Find where the given text appears and provide that cell's center as (X, Y) coordinate. 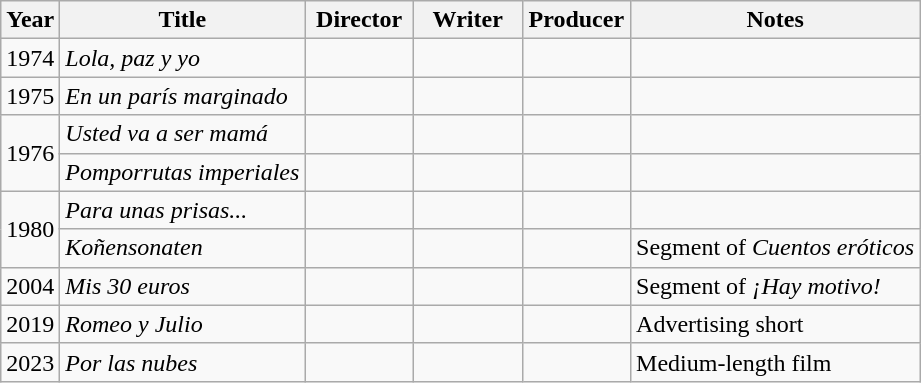
1974 (30, 58)
Title (182, 20)
Koñensonaten (182, 248)
2004 (30, 286)
Usted va a ser mamá (182, 134)
Year (30, 20)
2023 (30, 362)
Romeo y Julio (182, 324)
Notes (776, 20)
Pomporrutas imperiales (182, 172)
Por las nubes (182, 362)
Writer (468, 20)
Producer (576, 20)
Para unas prisas... (182, 210)
Director (360, 20)
2019 (30, 324)
Advertising short (776, 324)
1980 (30, 229)
Mis 30 euros (182, 286)
Lola, paz y yo (182, 58)
1975 (30, 96)
Segment of ¡Hay motivo! (776, 286)
1976 (30, 153)
Medium-length film (776, 362)
En un parís marginado (182, 96)
Segment of Cuentos eróticos (776, 248)
